Provide the (x, y) coordinate of the cell's center where the given text is located.  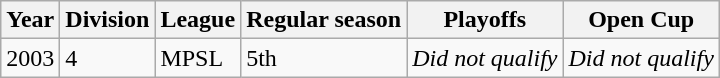
Division (108, 20)
MPSL (198, 58)
2003 (30, 58)
5th (324, 58)
Playoffs (485, 20)
League (198, 20)
Year (30, 20)
4 (108, 58)
Regular season (324, 20)
Open Cup (641, 20)
